Determine the (X, Y) coordinate at the center of the cell enclosing the given text.  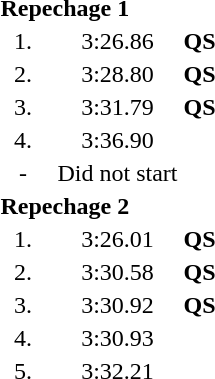
3:30.93 (118, 338)
3:26.01 (118, 239)
Did not start (118, 173)
3:30.92 (118, 305)
3:36.90 (118, 140)
3:28.80 (118, 74)
3:31.79 (118, 107)
3:30.58 (118, 272)
3:26.86 (118, 41)
